Pinpoint the cell where the given text exists, returning its [X, Y] midpoint coordinate. 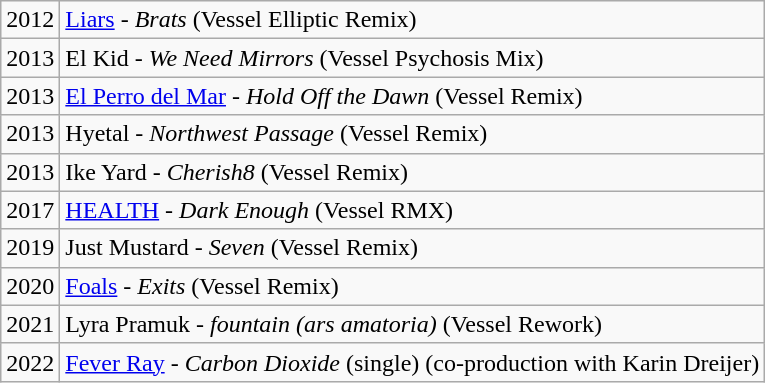
Hyetal - Northwest Passage (Vessel Remix) [412, 134]
2021 [30, 324]
2012 [30, 20]
Fever Ray - Carbon Dioxide (single) (co-production with Karin Dreijer) [412, 362]
Lyra Pramuk - fountain (ars amatoria) (Vessel Rework) [412, 324]
Liars - Brats (Vessel Elliptic Remix) [412, 20]
2019 [30, 248]
2022 [30, 362]
2020 [30, 286]
2017 [30, 210]
Foals - Exits (Vessel Remix) [412, 286]
El Kid - We Need Mirrors (Vessel Psychosis Mix) [412, 58]
HEALTH - Dark Enough (Vessel RMX) [412, 210]
El Perro del Mar - Hold Off the Dawn (Vessel Remix) [412, 96]
Just Mustard - Seven (Vessel Remix) [412, 248]
Ike Yard - Cherish8 (Vessel Remix) [412, 172]
